Return (x, y) of the center of cell containing provided text 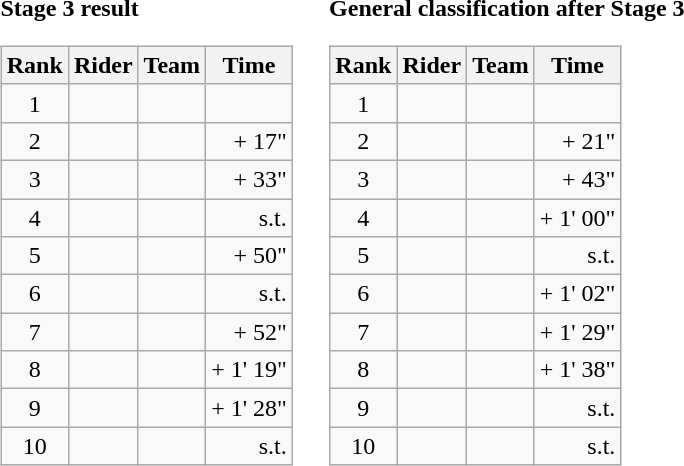
+ 52" (250, 332)
+ 1' 02" (578, 294)
+ 43" (578, 179)
+ 1' 38" (578, 370)
+ 1' 19" (250, 370)
+ 21" (578, 141)
+ 1' 28" (250, 408)
+ 50" (250, 256)
+ 33" (250, 179)
+ 1' 29" (578, 332)
+ 1' 00" (578, 217)
+ 17" (250, 141)
